Detect which cell encompasses the target text, then output its (X, Y) center coordinate. 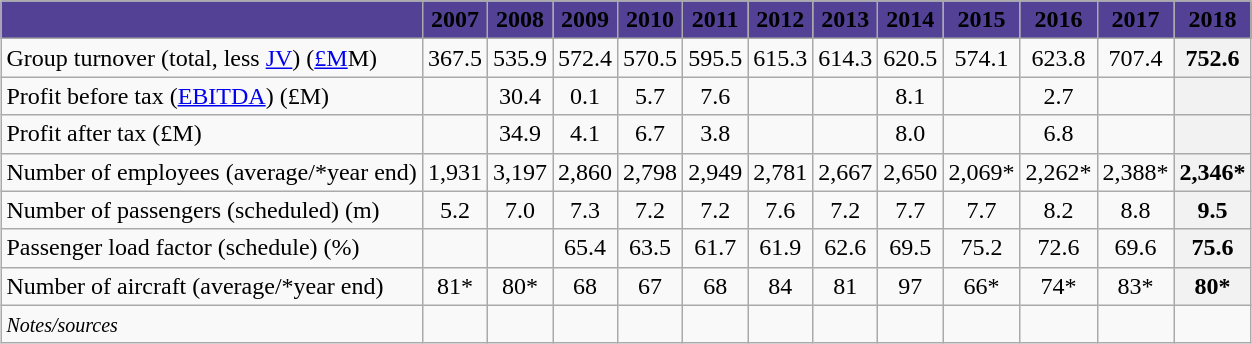
8.8 (1136, 210)
84 (780, 286)
752.6 (1212, 58)
4.1 (586, 134)
Notes/sources (212, 324)
Profit before tax (EBITDA) (£M) (212, 96)
62.6 (846, 248)
7.0 (520, 210)
615.3 (780, 58)
69.5 (910, 248)
620.5 (910, 58)
81 (846, 286)
81* (454, 286)
535.9 (520, 58)
1,931 (454, 172)
3,197 (520, 172)
97 (910, 286)
Number of aircraft (average/*year end) (212, 286)
34.9 (520, 134)
3.8 (716, 134)
61.7 (716, 248)
66* (982, 286)
6.8 (1058, 134)
5.7 (650, 96)
Number of employees (average/*year end) (212, 172)
7.3 (586, 210)
63.5 (650, 248)
8.0 (910, 134)
2,798 (650, 172)
67 (650, 286)
574.1 (982, 58)
2011 (716, 20)
Profit after tax (£M) (212, 134)
572.4 (586, 58)
8.2 (1058, 210)
6.7 (650, 134)
2,069* (982, 172)
614.3 (846, 58)
2,388* (1136, 172)
72.6 (1058, 248)
75.2 (982, 248)
0.1 (586, 96)
623.8 (1058, 58)
2,667 (846, 172)
2015 (982, 20)
2,949 (716, 172)
707.4 (1136, 58)
Passenger load factor (schedule) (%) (212, 248)
Group turnover (total, less JV) (£MM) (212, 58)
2018 (1212, 20)
2010 (650, 20)
595.5 (716, 58)
2007 (454, 20)
2012 (780, 20)
2,346* (1212, 172)
2017 (1136, 20)
2,781 (780, 172)
Number of passengers (scheduled) (m) (212, 210)
2,860 (586, 172)
61.9 (780, 248)
8.1 (910, 96)
367.5 (454, 58)
69.6 (1136, 248)
9.5 (1212, 210)
30.4 (520, 96)
65.4 (586, 248)
2008 (520, 20)
74* (1058, 286)
83* (1136, 286)
2016 (1058, 20)
5.2 (454, 210)
2013 (846, 20)
570.5 (650, 58)
75.6 (1212, 248)
2.7 (1058, 96)
2014 (910, 20)
2,262* (1058, 172)
2009 (586, 20)
2,650 (910, 172)
